Locate the cell with the specified text and output its (X, Y) center coordinate. 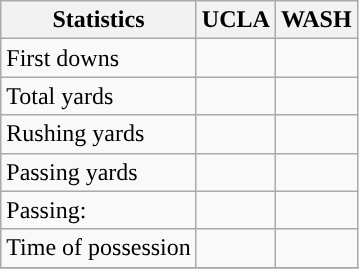
WASH (316, 20)
Statistics (99, 20)
UCLA (236, 20)
Passing yards (99, 172)
Rushing yards (99, 134)
First downs (99, 58)
Total yards (99, 96)
Time of possession (99, 248)
Passing: (99, 210)
